Provide the [X, Y] coordinate of the cell's center where the given text is located.  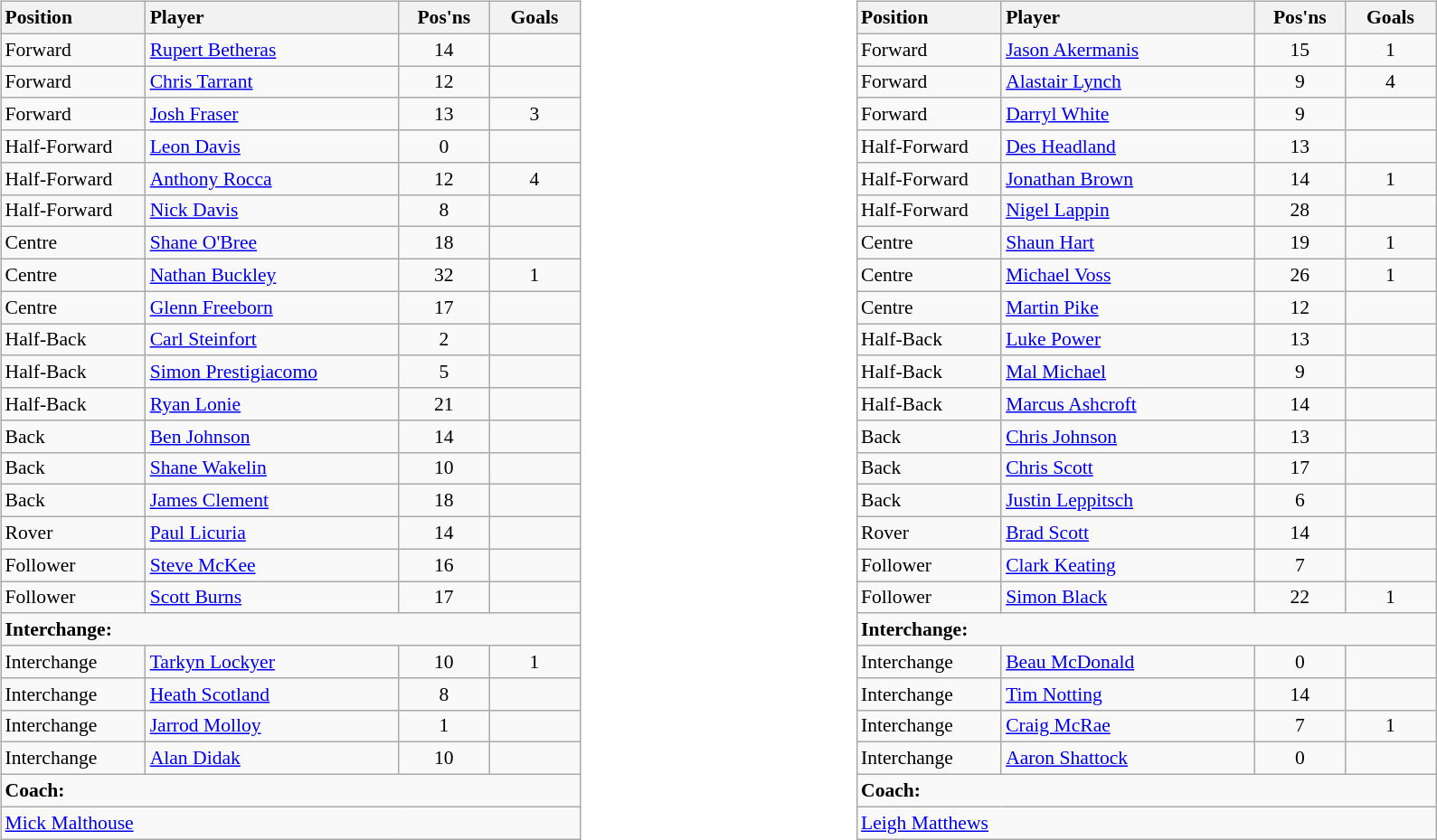
Carl Steinfort [272, 340]
3 [534, 114]
Justin Leppitsch [1128, 501]
Shane O'Bree [272, 243]
Rupert Betheras [272, 50]
Simon Black [1128, 597]
Mick Malthouse [289, 823]
Beau McDonald [1128, 662]
32 [444, 275]
Shaun Hart [1128, 243]
Aaron Shattock [1128, 759]
Glenn Freeborn [272, 307]
16 [444, 565]
Craig McRae [1128, 726]
28 [1300, 211]
Heath Scotland [272, 694]
Jarrod Molloy [272, 726]
Leigh Matthews [1146, 823]
Alastair Lynch [1128, 81]
Simon Prestigiacomo [272, 372]
Marcus Ashcroft [1128, 404]
6 [1300, 501]
Shane Wakelin [272, 468]
Nick Davis [272, 211]
Nigel Lappin [1128, 211]
26 [1300, 275]
Leon Davis [272, 146]
21 [444, 404]
5 [444, 372]
Paul Licuria [272, 533]
Brad Scott [1128, 533]
Tarkyn Lockyer [272, 662]
Josh Fraser [272, 114]
Anthony Rocca [272, 178]
Martin Pike [1128, 307]
Michael Voss [1128, 275]
Steve McKee [272, 565]
James Clement [272, 501]
Chris Tarrant [272, 81]
Ryan Lonie [272, 404]
2 [444, 340]
Darryl White [1128, 114]
Alan Didak [272, 759]
Luke Power [1128, 340]
Ben Johnson [272, 436]
Des Headland [1128, 146]
19 [1300, 243]
Nathan Buckley [272, 275]
22 [1300, 597]
Chris Johnson [1128, 436]
Tim Notting [1128, 694]
Mal Michael [1128, 372]
Chris Scott [1128, 468]
Scott Burns [272, 597]
15 [1300, 50]
Jonathan Brown [1128, 178]
Jason Akermanis [1128, 50]
Clark Keating [1128, 565]
